Scan for the cell matching the given text and deliver its [X, Y] coordinate at center. 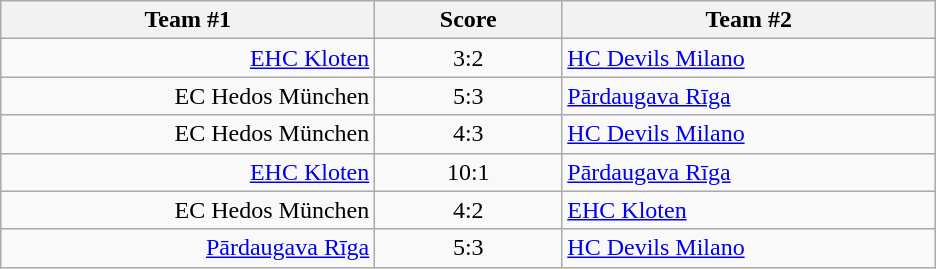
4:3 [468, 134]
Team #2 [749, 20]
4:2 [468, 210]
Team #1 [188, 20]
10:1 [468, 172]
3:2 [468, 58]
Score [468, 20]
